For the text-containing cell, return its midpoint in [X, Y] coordinate format. 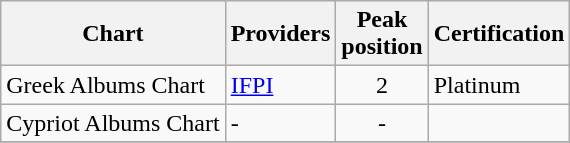
Peakposition [382, 34]
Providers [280, 34]
Chart [113, 34]
Certification [499, 34]
Cypriot Albums Chart [113, 123]
2 [382, 85]
Greek Albums Chart [113, 85]
Platinum [499, 85]
IFPI [280, 85]
